Identify which cell holds the provided text, then report its (x, y) central coordinate. 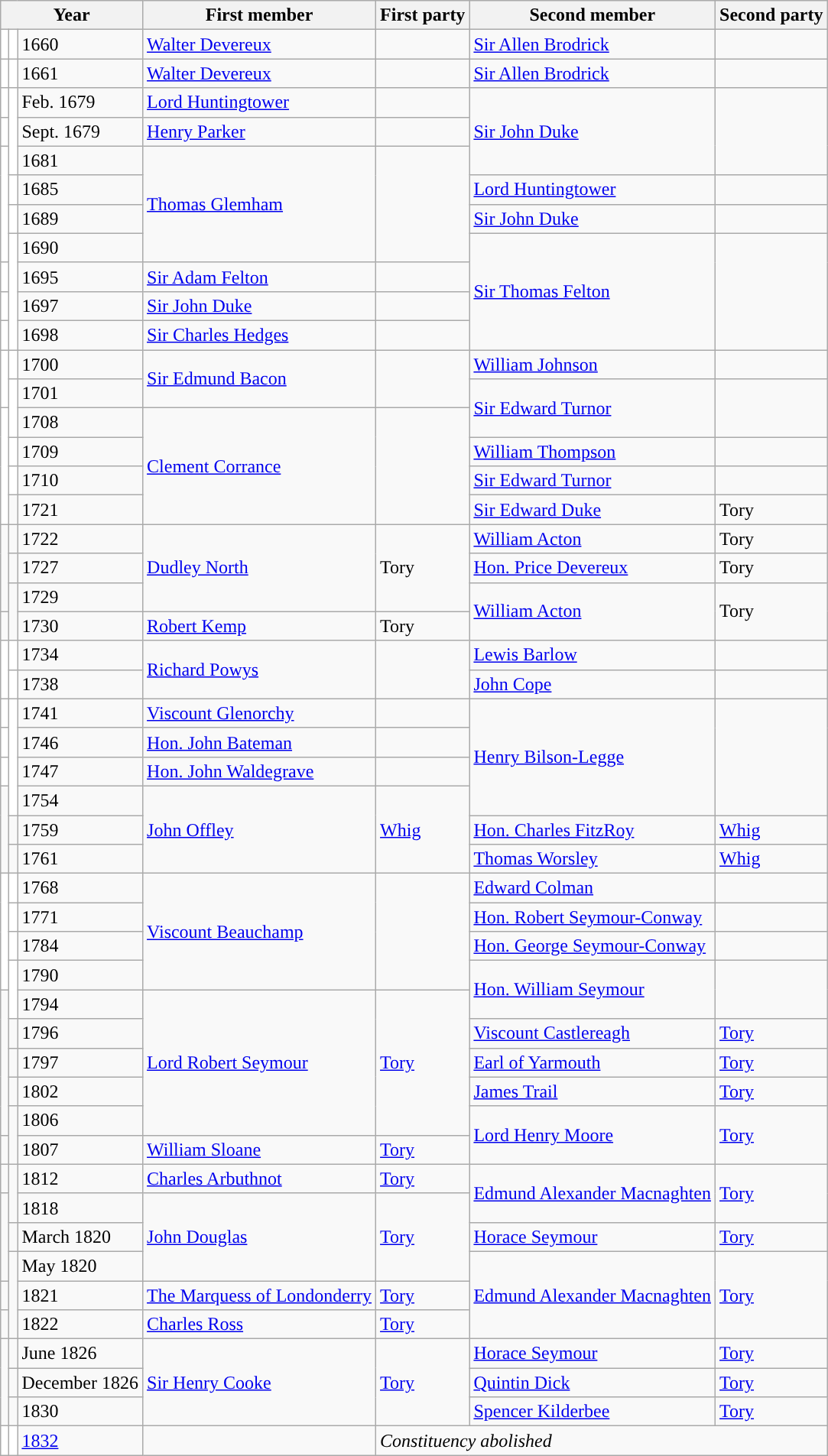
James Trail (593, 1091)
Constituency abolished (602, 1441)
1802 (80, 1091)
Second member (593, 15)
1741 (80, 713)
Charles Ross (260, 1325)
March 1820 (80, 1237)
1729 (80, 597)
1685 (80, 190)
1768 (80, 888)
John Douglas (260, 1237)
1730 (80, 626)
1746 (80, 742)
1727 (80, 568)
1784 (80, 946)
Sept. 1679 (80, 131)
1759 (80, 829)
1832 (80, 1441)
1812 (80, 1179)
Lord Henry Moore (593, 1135)
First member (260, 15)
1794 (80, 1004)
John Offley (260, 829)
1709 (80, 452)
Year (72, 15)
John Cope (593, 684)
First party (423, 15)
William Sloane (260, 1150)
Lewis Barlow (593, 655)
Henry Bilson-Legge (593, 757)
Sir Thomas Felton (593, 291)
Edward Colman (593, 888)
Viscount Castlereagh (593, 1033)
1754 (80, 800)
Quintin Dick (593, 1383)
1700 (80, 365)
1689 (80, 219)
Sir Charles Hedges (260, 335)
Viscount Beauchamp (260, 932)
William Johnson (593, 365)
Sir Edward Duke (593, 510)
1830 (80, 1412)
December 1826 (80, 1383)
The Marquess of Londonderry (260, 1295)
Feb. 1679 (80, 102)
1747 (80, 771)
Viscount Glenorchy (260, 713)
1660 (80, 44)
William Thompson (593, 452)
1821 (80, 1295)
1721 (80, 510)
Sir Edmund Bacon (260, 379)
1661 (80, 73)
1681 (80, 161)
Clement Corrance (260, 466)
1690 (80, 248)
1697 (80, 306)
1695 (80, 277)
1738 (80, 684)
1708 (80, 423)
1701 (80, 394)
Sir Adam Felton (260, 277)
May 1820 (80, 1266)
June 1826 (80, 1354)
Thomas Glemham (260, 204)
1698 (80, 335)
1797 (80, 1062)
1806 (80, 1120)
1790 (80, 975)
1710 (80, 481)
Hon. John Bateman (260, 742)
Hon. William Seymour (593, 990)
Lord Robert Seymour (260, 1062)
Thomas Worsley (593, 859)
1761 (80, 859)
Hon. John Waldegrave (260, 771)
1818 (80, 1208)
1734 (80, 655)
Earl of Yarmouth (593, 1062)
Hon. Price Devereux (593, 568)
Second party (771, 15)
Hon. George Seymour-Conway (593, 946)
Hon. Robert Seymour-Conway (593, 917)
Richard Powys (260, 670)
Robert Kemp (260, 626)
1807 (80, 1150)
Hon. Charles FitzRoy (593, 829)
Dudley North (260, 568)
Charles Arbuthnot (260, 1179)
1771 (80, 917)
1722 (80, 539)
1822 (80, 1325)
Henry Parker (260, 131)
Spencer Kilderbee (593, 1412)
Sir Henry Cooke (260, 1383)
1796 (80, 1033)
